For the text-containing cell, return its midpoint in [X, Y] coordinate format. 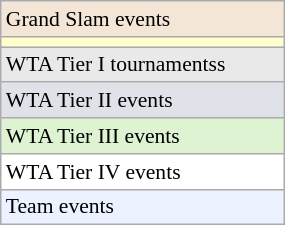
WTA Tier II events [142, 101]
Grand Slam events [142, 19]
Team events [142, 207]
WTA Tier III events [142, 136]
WTA Tier IV events [142, 172]
WTA Tier I tournamentss [142, 65]
